Determine the [X, Y] coordinate at the center of the cell enclosing the given text.  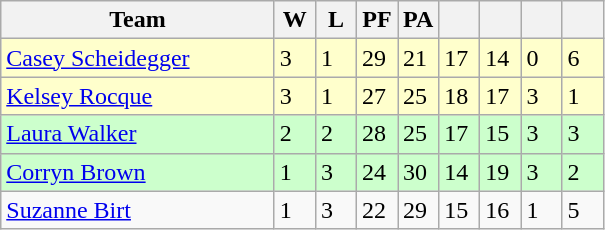
21 [418, 58]
Corryn Brown [138, 172]
19 [500, 172]
PA [418, 20]
22 [376, 210]
6 [582, 58]
28 [376, 134]
24 [376, 172]
PF [376, 20]
27 [376, 96]
30 [418, 172]
18 [460, 96]
5 [582, 210]
Kelsey Rocque [138, 96]
Team [138, 20]
Laura Walker [138, 134]
Suzanne Birt [138, 210]
W [294, 20]
Casey Scheidegger [138, 58]
0 [542, 58]
L [336, 20]
16 [500, 210]
